Return the [x, y] coordinate for the center point of the cell that contains the specified text.  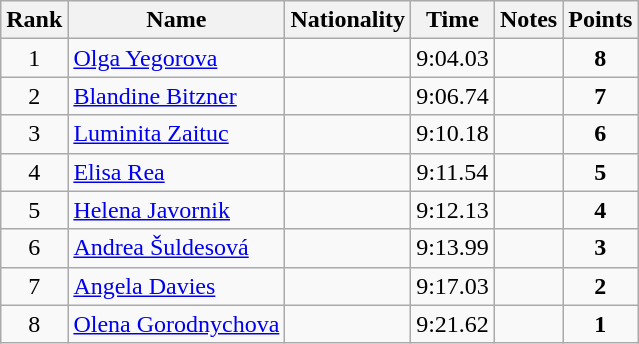
Points [600, 20]
9:21.62 [453, 324]
9:13.99 [453, 248]
9:12.13 [453, 210]
9:10.18 [453, 134]
9:17.03 [453, 286]
Rank [34, 20]
Elisa Rea [176, 172]
Andrea Šuldesová [176, 248]
Angela Davies [176, 286]
Helena Javornik [176, 210]
Notes [528, 20]
Luminita Zaituc [176, 134]
Time [453, 20]
Olga Yegorova [176, 58]
Olena Gorodnychova [176, 324]
Blandine Bitzner [176, 96]
9:06.74 [453, 96]
9:04.03 [453, 58]
Nationality [348, 20]
9:11.54 [453, 172]
Name [176, 20]
